Scan for the cell matching the given text and deliver its (x, y) coordinate at center. 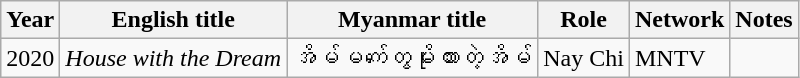
အိမ်မက်တွေမိုးထားတဲ့အိမ် (412, 58)
2020 (30, 58)
English title (174, 20)
Year (30, 20)
Role (584, 20)
House with the Dream (174, 58)
Nay Chi (584, 58)
Notes (764, 20)
MNTV (679, 58)
Myanmar title (412, 20)
Network (679, 20)
